Locate the cell with the specified text and output its [x, y] center coordinate. 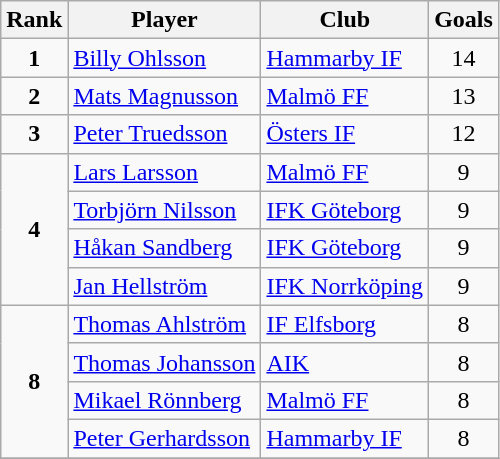
13 [464, 96]
2 [34, 96]
Billy Ohlsson [164, 58]
Peter Truedsson [164, 134]
1 [34, 58]
Mats Magnusson [164, 96]
Thomas Johansson [164, 362]
IF Elfsborg [345, 324]
Håkan Sandberg [164, 248]
4 [34, 229]
Peter Gerhardsson [164, 438]
3 [34, 134]
IFK Norrköping [345, 286]
Östers IF [345, 134]
Torbjörn Nilsson [164, 210]
Goals [464, 20]
Thomas Ahlström [164, 324]
12 [464, 134]
Lars Larsson [164, 172]
Club [345, 20]
AIK [345, 362]
Mikael Rönnberg [164, 400]
14 [464, 58]
Player [164, 20]
Rank [34, 20]
Jan Hellström [164, 286]
